Return the [x, y] coordinate for the center point of the cell that contains the specified text.  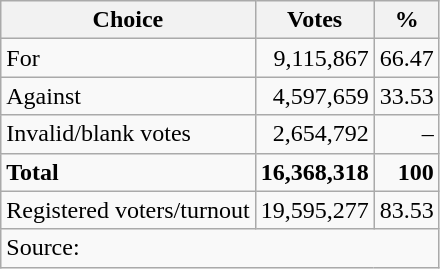
33.53 [406, 96]
100 [406, 172]
For [128, 58]
9,115,867 [314, 58]
Choice [128, 20]
16,368,318 [314, 172]
Total [128, 172]
Against [128, 96]
2,654,792 [314, 134]
Registered voters/turnout [128, 210]
Invalid/blank votes [128, 134]
4,597,659 [314, 96]
66.47 [406, 58]
83.53 [406, 210]
Source: [220, 248]
% [406, 20]
– [406, 134]
Votes [314, 20]
19,595,277 [314, 210]
